Scan for the cell matching the given text and deliver its (X, Y) coordinate at center. 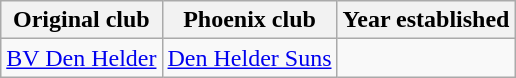
Phoenix club (250, 20)
Den Helder Suns (250, 58)
BV Den Helder (82, 58)
Year established (426, 20)
Original club (82, 20)
